From the cell containing the given text, extract its center point as (X, Y) coordinate. 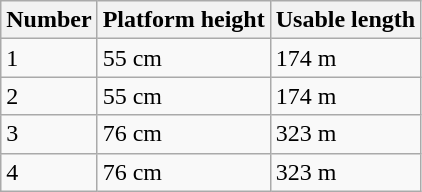
Platform height (184, 20)
2 (49, 96)
3 (49, 134)
1 (49, 58)
Usable length (345, 20)
4 (49, 172)
Number (49, 20)
